Locate the cell with the specified text and output its (x, y) center coordinate. 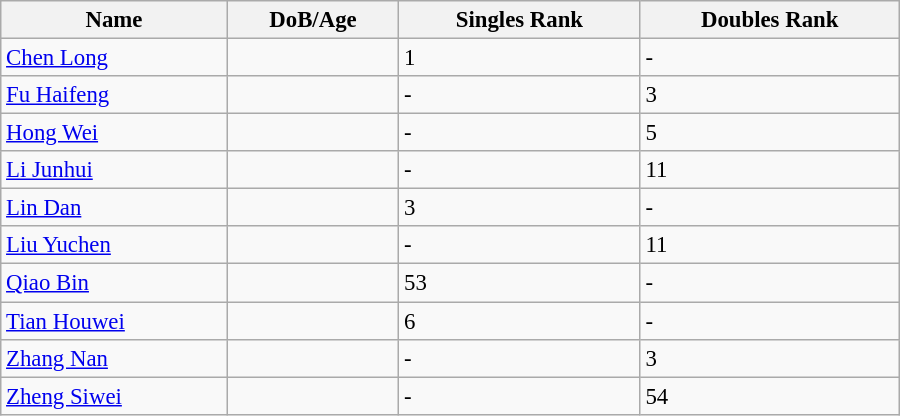
Tian Houwei (114, 321)
53 (520, 283)
Li Junhui (114, 170)
DoB/Age (312, 20)
Zheng Siwei (114, 396)
Fu Haifeng (114, 95)
Lin Dan (114, 208)
Name (114, 20)
Qiao Bin (114, 283)
1 (520, 58)
6 (520, 321)
54 (770, 396)
Zhang Nan (114, 358)
Liu Yuchen (114, 245)
Singles Rank (520, 20)
Doubles Rank (770, 20)
Hong Wei (114, 133)
5 (770, 133)
Chen Long (114, 58)
